Pinpoint the cell where the given text exists, returning its (x, y) midpoint coordinate. 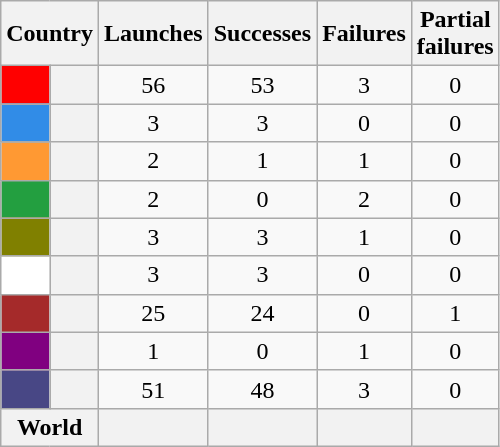
Country (50, 34)
56 (153, 85)
Failures (364, 34)
Launches (153, 34)
World (50, 427)
Successes (262, 34)
51 (153, 389)
24 (262, 313)
48 (262, 389)
25 (153, 313)
Partial failures (455, 34)
53 (262, 85)
